Scan for the cell matching the given text and deliver its [X, Y] coordinate at center. 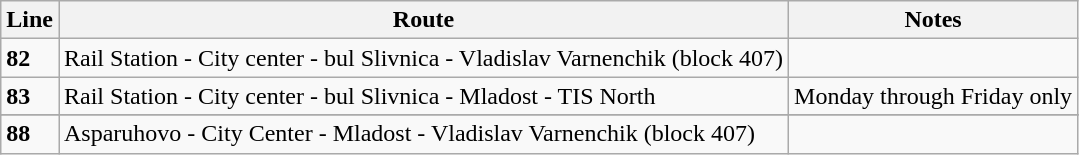
Notes [934, 20]
Line [30, 20]
88 [30, 134]
Route [423, 20]
83 [30, 96]
Rail Station - City center - bul Slivnica - Vladislav Varnenchik (block 407) [423, 58]
82 [30, 58]
Rail Station - City center - bul Slivnica - Mladost - TIS North [423, 96]
Monday through Friday only [934, 96]
Asparuhovo - City Center - Mladost - Vladislav Varnenchik (block 407) [423, 134]
